Detect which cell encompasses the target text, then output its [X, Y] center coordinate. 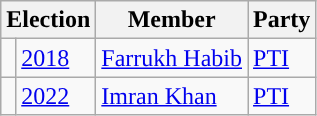
Member [172, 20]
Party [282, 20]
2018 [56, 58]
Farrukh Habib [172, 58]
2022 [56, 96]
Election [48, 20]
Imran Khan [172, 96]
